Extract the [x, y] coordinate from the center of the cell holding the provided text.  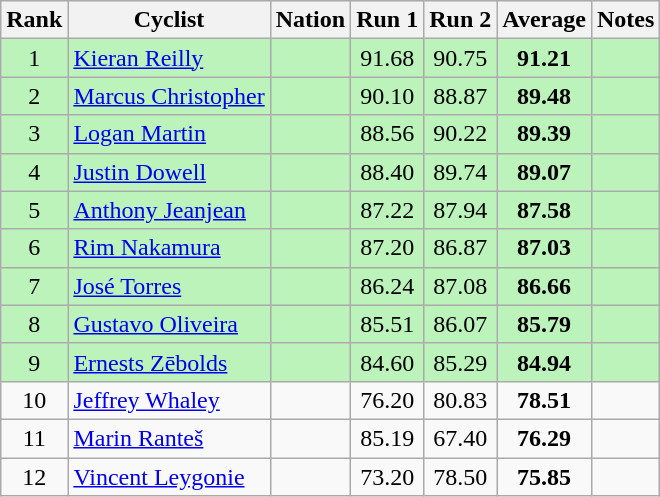
Notes [625, 20]
Gustavo Oliveira [169, 324]
Run 1 [388, 20]
85.29 [460, 362]
85.79 [544, 324]
90.22 [460, 134]
Marin Ranteš [169, 438]
86.66 [544, 286]
88.87 [460, 96]
88.56 [388, 134]
91.68 [388, 58]
Vincent Leygonie [169, 477]
89.07 [544, 172]
76.29 [544, 438]
Run 2 [460, 20]
84.60 [388, 362]
9 [34, 362]
Rank [34, 20]
91.21 [544, 58]
80.83 [460, 400]
10 [34, 400]
Ernests Zēbolds [169, 362]
Rim Nakamura [169, 248]
87.03 [544, 248]
Marcus Christopher [169, 96]
12 [34, 477]
90.75 [460, 58]
1 [34, 58]
87.22 [388, 210]
90.10 [388, 96]
5 [34, 210]
76.20 [388, 400]
78.51 [544, 400]
8 [34, 324]
73.20 [388, 477]
6 [34, 248]
Cyclist [169, 20]
85.19 [388, 438]
85.51 [388, 324]
Nation [310, 20]
3 [34, 134]
87.58 [544, 210]
7 [34, 286]
87.20 [388, 248]
78.50 [460, 477]
Jeffrey Whaley [169, 400]
89.48 [544, 96]
86.24 [388, 286]
86.07 [460, 324]
87.94 [460, 210]
Average [544, 20]
Kieran Reilly [169, 58]
87.08 [460, 286]
José Torres [169, 286]
84.94 [544, 362]
67.40 [460, 438]
Logan Martin [169, 134]
Anthony Jeanjean [169, 210]
88.40 [388, 172]
75.85 [544, 477]
89.74 [460, 172]
4 [34, 172]
86.87 [460, 248]
89.39 [544, 134]
Justin Dowell [169, 172]
2 [34, 96]
11 [34, 438]
